Capture the cell that displays the provided text and extract its (X, Y) central coordinate. 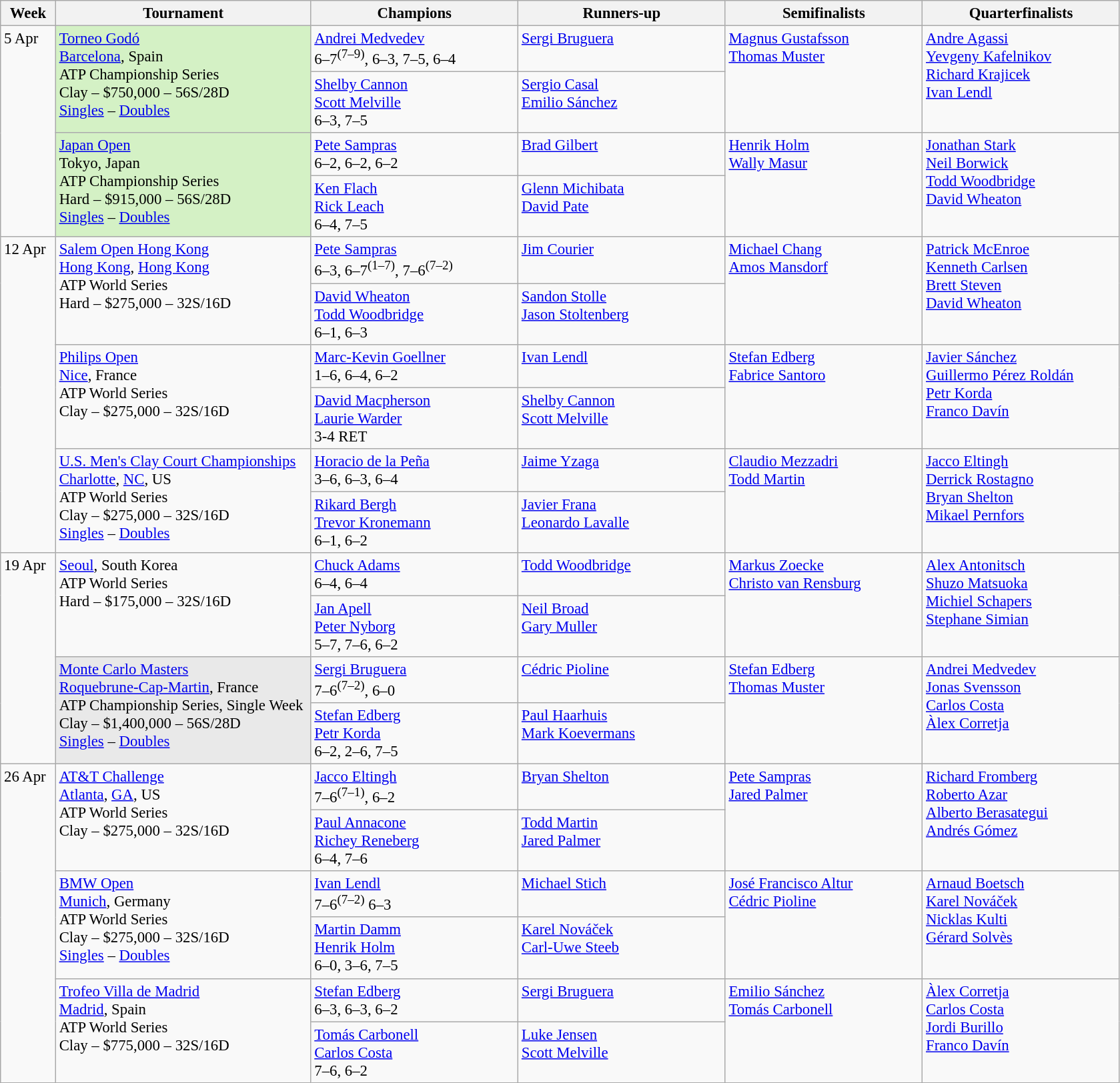
Patrick McEnroe Kenneth Carlsen Brett Steven David Wheaton (1021, 291)
Claudio Mezzadri Todd Martin (824, 500)
AT&T Challenge Atlanta, GA, USATP World SeriesClay – $275,000 – 32S/16D (183, 818)
Todd Woodbridge (622, 575)
Marc-Kevin Goellner 1–6, 6–4, 6–2 (415, 365)
Andrei Medvedev 6–7(7–9), 6–3, 7–5, 6–4 (415, 49)
U.S. Men's Clay Court Championships Charlotte, NC, USATP World SeriesClay – $275,000 – 32S/16D Singles – Doubles (183, 500)
Rikard Bergh Trevor Kronemann 6–1, 6–2 (415, 522)
Stefan Edberg 6–3, 6–3, 6–2 (415, 1000)
Richard Fromberg Roberto Azar Alberto Berasategui Andrés Gómez (1021, 818)
Monte Carlo MastersRoquebrune-Cap-Martin, FranceATP Championship Series, Single WeekClay – $1,400,000 – 56S/28D Singles – Doubles (183, 711)
Andrei Medvedev Jonas Svensson Carlos Costa Àlex Corretja (1021, 711)
Arnaud Boetsch Karel Nováček Nicklas Kulti Gérard Solvès (1021, 924)
Pete Sampras 6–3, 6–7(1–7), 7–6(7–2) (415, 260)
12 Apr (28, 395)
Horacio de la Peña 3–6, 6–3, 6–4 (415, 469)
Brad Gilbert (622, 155)
Martin Damm Henrik Holm 6–0, 3–6, 7–5 (415, 948)
Jonathan Stark Neil Borwick Todd Woodbridge David Wheaton (1021, 185)
Bryan Shelton (622, 787)
Runners-up (622, 13)
Champions (415, 13)
Stefan Edberg Petr Korda 6–2, 2–6, 7–5 (415, 734)
Jacco Eltingh 7–6(7–1), 6–2 (415, 787)
Paul Haarhuis Mark Koevermans (622, 734)
BMW Open Munich, GermanyATP World SeriesClay – $275,000 – 32S/16D Singles – Doubles (183, 924)
Markus Zoecke Christo van Rensburg (824, 605)
Jaime Yzaga (622, 469)
Jacco Eltingh Derrick Rostagno Bryan Shelton Mikael Pernfors (1021, 500)
Karel Nováček Carl-Uwe Steeb (622, 948)
Javier Frana Leonardo Lavalle (622, 522)
Pete Sampras Jared Palmer (824, 818)
Henrik Holm Wally Masur (824, 185)
Seoul, South KoreaATP World SeriesHard – $175,000 – 32S/16D (183, 605)
5 Apr (28, 132)
Shelby Cannon Scott Melville 6–3, 7–5 (415, 103)
26 Apr (28, 924)
Andre Agassi Yevgeny Kafelnikov Richard Krajicek Ivan Lendl (1021, 80)
David Macpherson Laurie Warder 3-4 RET (415, 418)
Neil Broad Gary Muller (622, 626)
Semifinalists (824, 13)
José Francisco Altur Cédric Pioline (824, 924)
Tournament (183, 13)
Emilio Sánchez Tomás Carbonell (824, 1030)
Trofeo Villa de Madrid Madrid, SpainATP World SeriesClay – $775,000 – 32S/16D (183, 1030)
David Wheaton Todd Woodbridge 6–1, 6–3 (415, 314)
Michael Chang Amos Mansdorf (824, 291)
Àlex Corretja Carlos Costa Jordi Burillo Franco Davín (1021, 1030)
Alex Antonitsch Shuzo Matsuoka Michiel Schapers Stephane Simian (1021, 605)
Cédric Pioline (622, 680)
Glenn Michibata David Pate (622, 207)
Luke Jensen Scott Melville (622, 1052)
Chuck Adams 6–4, 6–4 (415, 575)
Japan Open Tokyo, JapanATP Championship SeriesHard – $915,000 – 56S/28D Singles – Doubles (183, 185)
Javier Sánchez Guillermo Pérez Roldán Petr Korda Franco Davín (1021, 396)
Ivan Lendl (622, 365)
Philips Open Nice, FranceATP World SeriesClay – $275,000 – 32S/16D (183, 396)
Stefan Edberg Thomas Muster (824, 711)
Salem Open Hong Kong Hong Kong, Hong KongATP World SeriesHard – $275,000 – 32S/16D (183, 291)
Ivan Lendl 7–6(7–2) 6–3 (415, 894)
Ken Flach Rick Leach 6–4, 7–5 (415, 207)
Jan Apell Peter Nyborg 5–7, 7–6, 6–2 (415, 626)
19 Apr (28, 659)
Jim Courier (622, 260)
Torneo GodóBarcelona, SpainATP Championship SeriesClay – $750,000 – 56S/28D Singles – Doubles (183, 80)
Michael Stich (622, 894)
Magnus Gustafsson Thomas Muster (824, 80)
Sandon Stolle Jason Stoltenberg (622, 314)
Quarterfinalists (1021, 13)
Todd Martin Jared Palmer (622, 841)
Shelby Cannon Scott Melville (622, 418)
Paul Annacone Richey Reneberg 6–4, 7–6 (415, 841)
Pete Sampras 6–2, 6–2, 6–2 (415, 155)
Sergio Casal Emilio Sánchez (622, 103)
Stefan Edberg Fabrice Santoro (824, 396)
Week (28, 13)
Sergi Bruguera 7–6(7–2), 6–0 (415, 680)
Tomás Carbonell Carlos Costa 7–6, 6–2 (415, 1052)
